Search for the cell housing the specified text and yield its [X, Y] center coordinate. 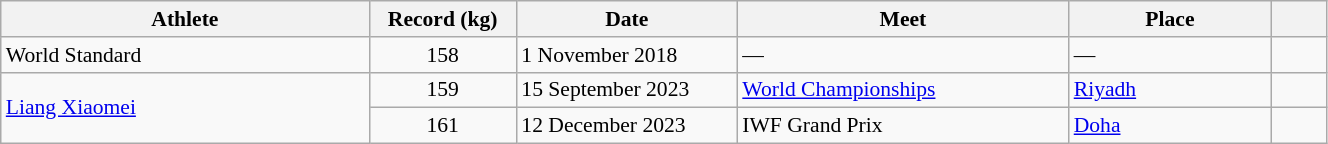
Date [626, 19]
1 November 2018 [626, 55]
159 [442, 90]
Doha [1170, 126]
161 [442, 126]
Place [1170, 19]
IWF Grand Prix [902, 126]
World Championships [902, 90]
Riyadh [1170, 90]
Record (kg) [442, 19]
158 [442, 55]
15 September 2023 [626, 90]
Athlete [185, 19]
12 December 2023 [626, 126]
Liang Xiaomei [185, 108]
World Standard [185, 55]
Meet [902, 19]
